Search for the cell housing the specified text and yield its (x, y) center coordinate. 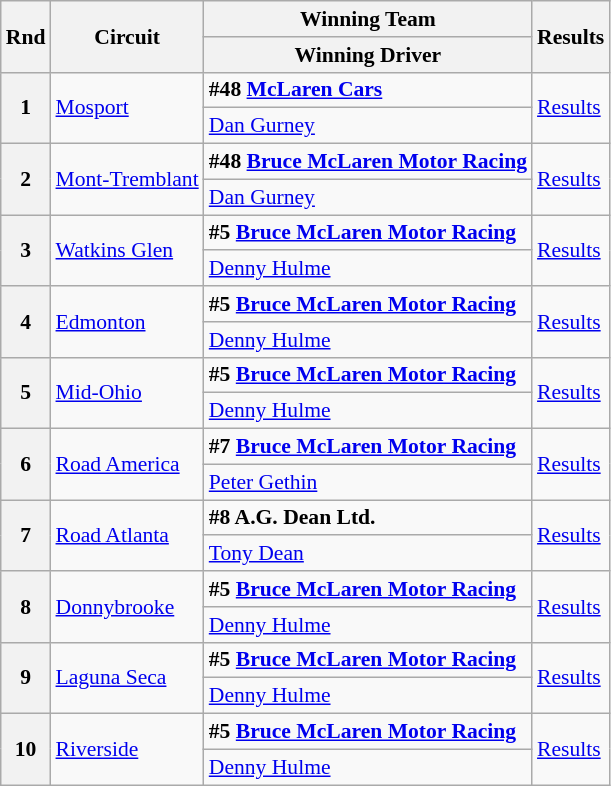
9 (26, 678)
#7 Bruce McLaren Motor Racing (368, 447)
10 (26, 750)
Mont-Tremblant (126, 180)
2 (26, 180)
3 (26, 250)
6 (26, 464)
Riverside (126, 750)
7 (26, 536)
8 (26, 606)
4 (26, 322)
#48 McLaren Cars (368, 90)
Winning Team (368, 19)
5 (26, 392)
Mosport (126, 108)
Winning Driver (368, 55)
#8 A.G. Dean Ltd. (368, 518)
Edmonton (126, 322)
Laguna Seca (126, 678)
#48 Bruce McLaren Motor Racing (368, 162)
Tony Dean (368, 554)
Mid-Ohio (126, 392)
Peter Gethin (368, 482)
Donnybrooke (126, 606)
Road America (126, 464)
Watkins Glen (126, 250)
Road Atlanta (126, 536)
Rnd (26, 36)
Circuit (126, 36)
1 (26, 108)
